Pinpoint the cell where the given text exists, returning its [X, Y] midpoint coordinate. 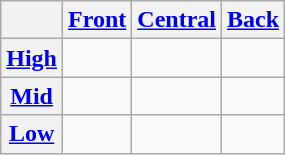
Central [177, 20]
Low [32, 134]
Mid [32, 96]
Back [254, 20]
Front [98, 20]
High [32, 58]
